Extract the [X, Y] coordinate from the center of the cell holding the provided text.  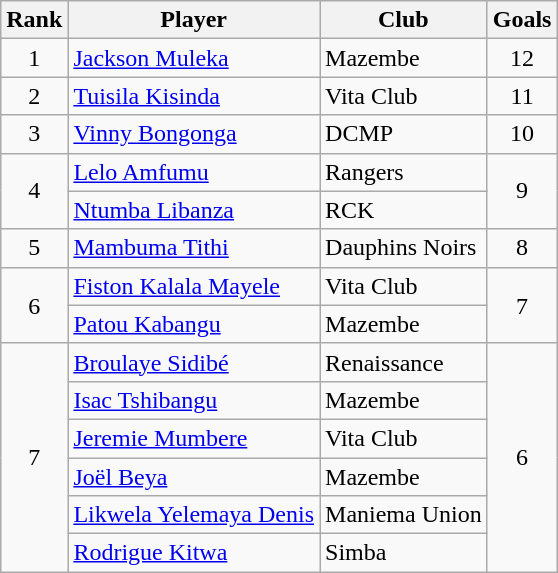
2 [34, 96]
RCK [404, 210]
Vinny Bongonga [194, 134]
12 [522, 58]
Rank [34, 20]
Jackson Muleka [194, 58]
Broulaye Sidibé [194, 362]
5 [34, 248]
Tuisila Kisinda [194, 96]
10 [522, 134]
Patou Kabangu [194, 324]
Renaissance [404, 362]
Joël Beya [194, 477]
Lelo Amfumu [194, 172]
Club [404, 20]
11 [522, 96]
Simba [404, 553]
Fiston Kalala Mayele [194, 286]
Likwela Yelemaya Denis [194, 515]
9 [522, 191]
3 [34, 134]
8 [522, 248]
4 [34, 191]
Rangers [404, 172]
Ntumba Libanza [194, 210]
1 [34, 58]
Isac Tshibangu [194, 400]
Mambuma Tithi [194, 248]
Dauphins Noirs [404, 248]
DCMP [404, 134]
Goals [522, 20]
Player [194, 20]
Jeremie Mumbere [194, 438]
Maniema Union [404, 515]
Rodrigue Kitwa [194, 553]
